Pinpoint the cell where the given text exists, returning its [X, Y] midpoint coordinate. 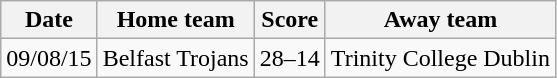
09/08/15 [49, 58]
Home team [176, 20]
Away team [440, 20]
Date [49, 20]
Belfast Trojans [176, 58]
Score [290, 20]
28–14 [290, 58]
Trinity College Dublin [440, 58]
